Search for the cell housing the specified text and yield its (x, y) center coordinate. 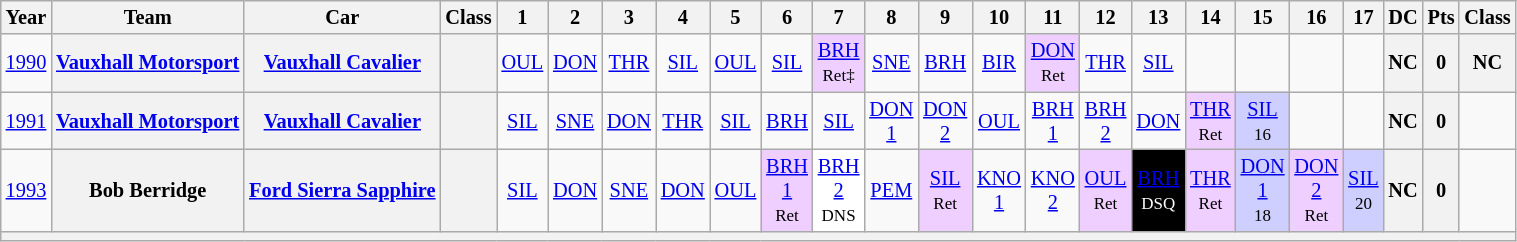
BIR (999, 63)
BRH1Ret (787, 190)
4 (683, 17)
BRH1 (1053, 121)
DON2 (945, 121)
BRH2DNS (839, 190)
Ford Sierra Sapphire (342, 190)
1991 (26, 121)
14 (1210, 17)
KNO2 (1053, 190)
8 (891, 17)
SILRet (945, 190)
Pts (1442, 17)
BRHDSQ (1158, 190)
DC (1404, 17)
BRH2 (1106, 121)
7 (839, 17)
15 (1263, 17)
16 (1316, 17)
Team (148, 17)
5 (736, 17)
KNO1 (999, 190)
BRHRet‡ (839, 63)
17 (1363, 17)
OULRet (1106, 190)
DON2Ret (1316, 190)
1 (523, 17)
SIL16 (1263, 121)
10 (999, 17)
1993 (26, 190)
Car (342, 17)
3 (629, 17)
9 (945, 17)
2 (575, 17)
PEM (891, 190)
12 (1106, 17)
11 (1053, 17)
1990 (26, 63)
13 (1158, 17)
DONRet (1053, 63)
Bob Berridge (148, 190)
SIL20 (1363, 190)
DON118 (1263, 190)
6 (787, 17)
DON1 (891, 121)
Year (26, 17)
